For the text-containing cell, return its midpoint in (x, y) coordinate format. 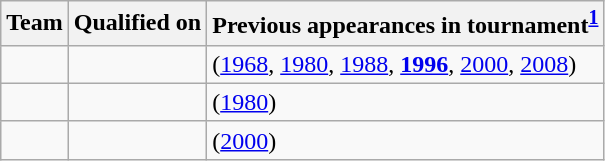
Previous appearances in tournament1 (406, 24)
Qualified on (137, 24)
(1968, 1980, 1988, 1996, 2000, 2008) (406, 64)
(2000) (406, 140)
(1980) (406, 102)
Team (35, 24)
